Pinpoint the cell where the given text exists, returning its [x, y] midpoint coordinate. 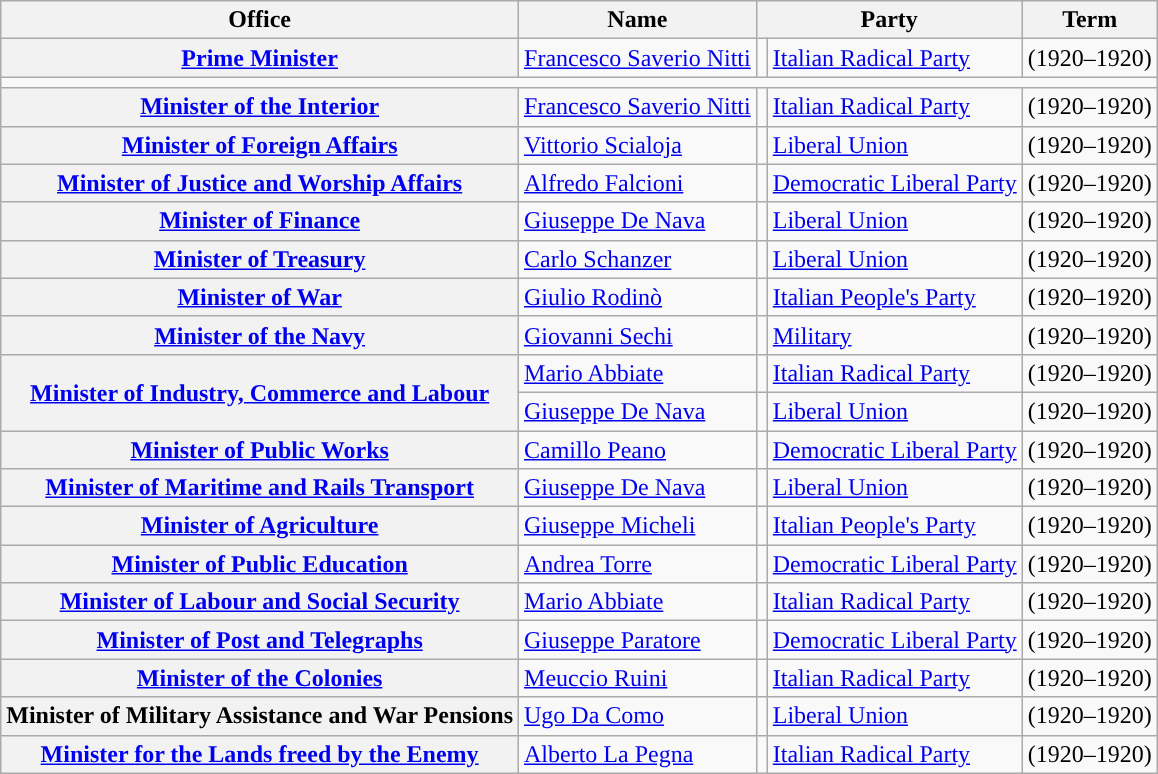
Alberto La Pegna [638, 754]
Minister of the Navy [260, 335]
Minister of Foreign Affairs [260, 145]
Alfredo Falcioni [638, 183]
Party [889, 20]
Minister of Public Education [260, 564]
Minister of Post and Telegraphs [260, 640]
Minister of War [260, 297]
Minister of Military Assistance and War Pensions [260, 716]
Carlo Schanzer [638, 259]
Term [1090, 20]
Prime Minister [260, 58]
Minister of Agriculture [260, 526]
Minister of Treasury [260, 259]
Minister for the Lands freed by the Enemy [260, 754]
Minister of Public Works [260, 449]
Office [260, 20]
Minister of Finance [260, 221]
Minister of Justice and Worship Affairs [260, 183]
Meuccio Ruini [638, 678]
Giuseppe Micheli [638, 526]
Giovanni Sechi [638, 335]
Military [894, 335]
Minister of the Colonies [260, 678]
Minister of Industry, Commerce and Labour [260, 392]
Minister of Maritime and Rails Transport [260, 488]
Name [638, 20]
Minister of Labour and Social Security [260, 602]
Giulio Rodinò [638, 297]
Vittorio Scialoja [638, 145]
Giuseppe Paratore [638, 640]
Camillo Peano [638, 449]
Minister of the Interior [260, 107]
Ugo Da Como [638, 716]
Andrea Torre [638, 564]
